Capture the cell that displays the provided text and extract its [x, y] central coordinate. 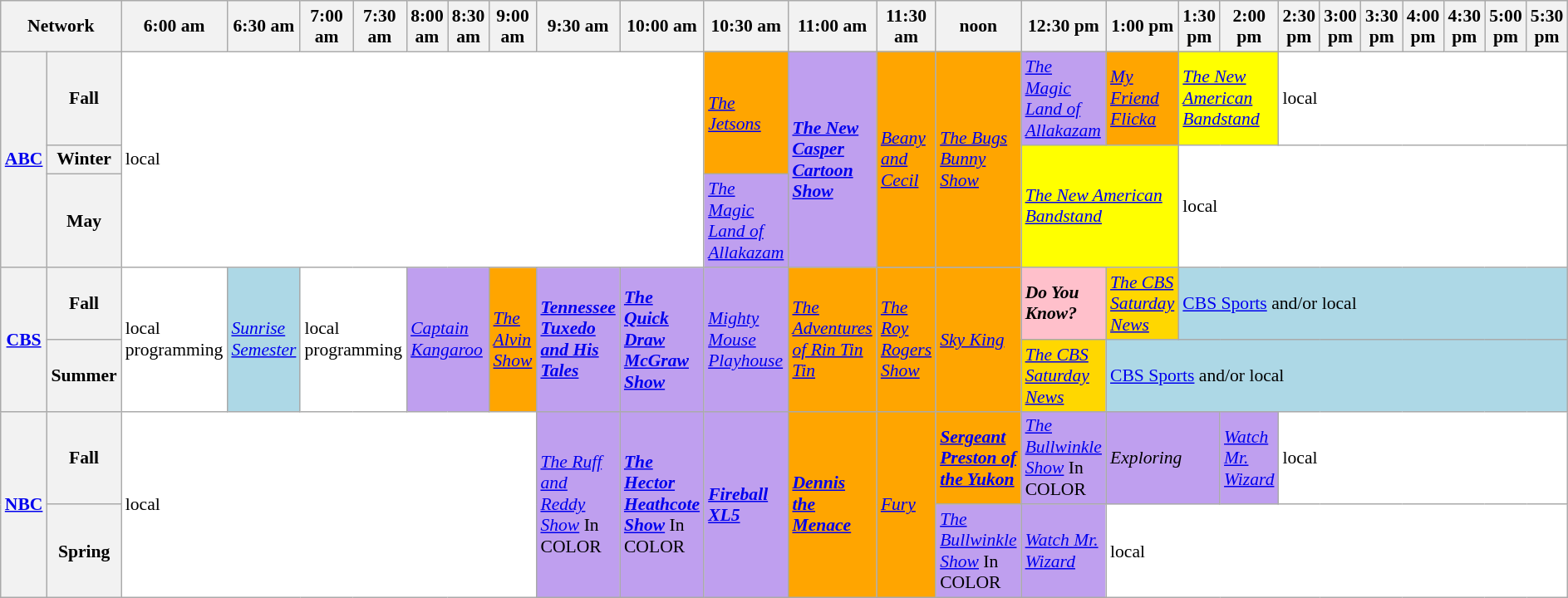
8:30 am [469, 27]
Sunrise Semester [263, 339]
The Adventures of Rin Tin Tin [832, 339]
Mighty Mouse Playhouse [746, 339]
Do You Know? [1064, 304]
The Jetsons [746, 113]
5:30 pm [1547, 27]
Summer [83, 375]
11:00 am [832, 27]
NBC [24, 504]
6:00 am [174, 27]
Tennessee Tuxedo and His Tales [578, 339]
11:30 am [906, 27]
2:00 pm [1249, 27]
ABC [24, 159]
9:00 am [512, 27]
The Bugs Bunny Show [978, 159]
5:00 pm [1506, 27]
The New Casper Cartoon Show [832, 159]
7:00 am [326, 27]
1:30 pm [1199, 27]
My Friend Flicka [1142, 98]
noon [978, 27]
The Alvin Show [512, 339]
3:30 pm [1382, 27]
Captain Kangaroo [447, 339]
9:30 am [578, 27]
The Hector Heathcote Show In COLOR [661, 504]
The Quick Draw McGraw Show [661, 339]
The Roy Rogers Show [906, 339]
Winter [83, 159]
6:30 am [263, 27]
1:00 pm [1142, 27]
CBS [24, 339]
Sergeant Preston of the Yukon [978, 458]
3:00 pm [1340, 27]
The Ruff and Reddy Show In COLOR [578, 504]
12:30 pm [1064, 27]
4:00 pm [1423, 27]
10:30 am [746, 27]
Beany and Cecil [906, 159]
Exploring [1163, 458]
10:00 am [661, 27]
Dennis the Menace [832, 504]
Fireball XL5 [746, 504]
4:30 pm [1464, 27]
8:00 am [427, 27]
Sky King [978, 339]
Network [61, 27]
Fury [906, 504]
7:30 am [380, 27]
2:30 pm [1300, 27]
May [83, 221]
Spring [83, 551]
